Return (x, y) of the center of cell containing provided text 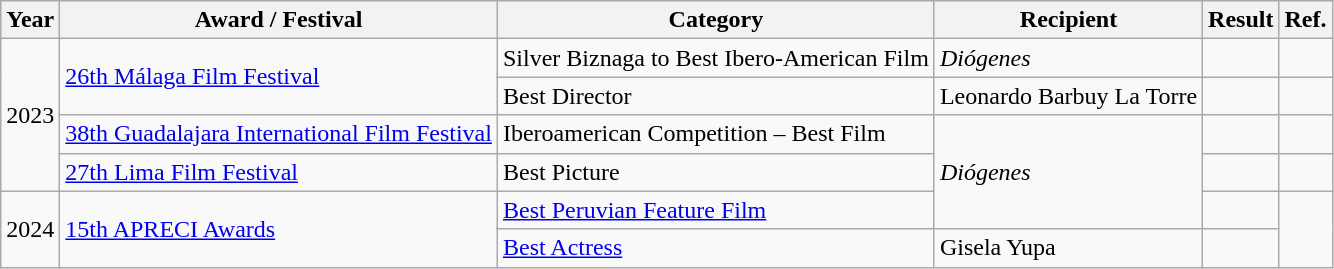
Result (1241, 20)
Best Actress (716, 248)
38th Guadalajara International Film Festival (279, 134)
2023 (30, 115)
Ref. (1306, 20)
Best Peruvian Feature Film (716, 210)
15th APRECI Awards (279, 229)
Gisela Yupa (1068, 248)
Leonardo Barbuy La Torre (1068, 96)
Best Director (716, 96)
26th Málaga Film Festival (279, 77)
Award / Festival (279, 20)
27th Lima Film Festival (279, 172)
Best Picture (716, 172)
Year (30, 20)
Silver Biznaga to Best Ibero-American Film (716, 58)
2024 (30, 229)
Recipient (1068, 20)
Iberoamerican Competition – Best Film (716, 134)
Category (716, 20)
